Identify which cell holds the provided text, then report its (x, y) central coordinate. 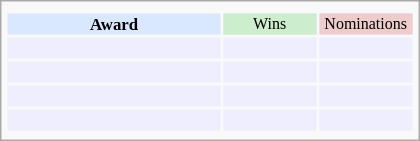
Nominations (366, 24)
Award (114, 24)
Wins (270, 24)
